Locate the cell with the specified text and output its (X, Y) center coordinate. 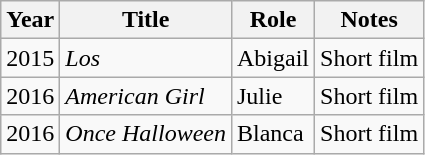
Year (30, 20)
Title (146, 20)
American Girl (146, 96)
Role (272, 20)
Notes (370, 20)
Julie (272, 96)
Once Halloween (146, 134)
Los (146, 58)
Abigail (272, 58)
Blanca (272, 134)
2015 (30, 58)
